For the text-containing cell, return its midpoint in (x, y) coordinate format. 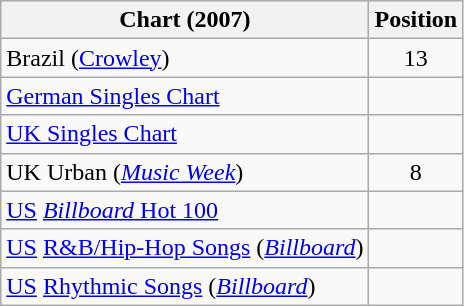
Brazil (Crowley) (185, 58)
13 (416, 58)
German Singles Chart (185, 96)
UK Singles Chart (185, 134)
8 (416, 172)
US Rhythmic Songs (Billboard) (185, 286)
US R&B/Hip-Hop Songs (Billboard) (185, 248)
Position (416, 20)
Chart (2007) (185, 20)
UK Urban (Music Week) (185, 172)
US Billboard Hot 100 (185, 210)
